Identify which cell holds the provided text, then report its (X, Y) central coordinate. 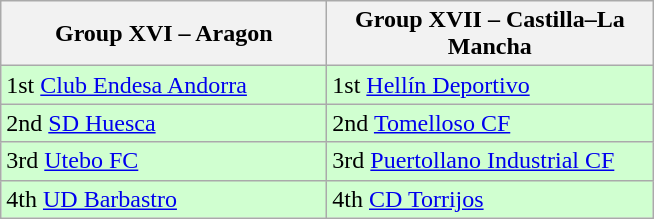
3rd Puertollano Industrial CF (490, 161)
Group XVII – Castilla–La Mancha (490, 34)
4th CD Torrijos (490, 199)
1st Club Endesa Andorra (164, 85)
3rd Utebo FC (164, 161)
2nd SD Huesca (164, 123)
2nd Tomelloso CF (490, 123)
Group XVI – Aragon (164, 34)
1st Hellín Deportivo (490, 85)
4th UD Barbastro (164, 199)
